Provide the [x, y] coordinate of the cell's center where the given text is located.  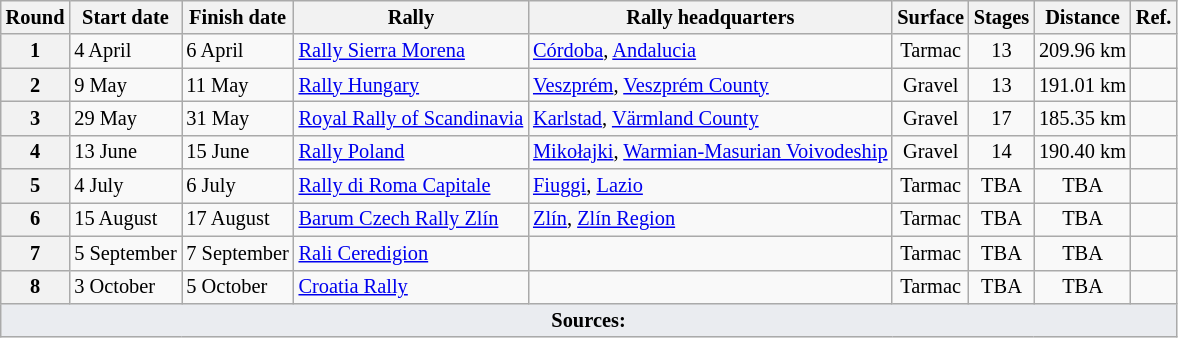
Sources: [589, 320]
13 June [125, 152]
Rali Ceredigion [411, 253]
17 [1002, 118]
Barum Czech Rally Zlín [411, 219]
Veszprém, Veszprém County [710, 85]
Rally di Roma Capitale [411, 186]
14 [1002, 152]
5 September [125, 253]
Croatia Rally [411, 287]
9 May [125, 85]
4 April [125, 51]
6 July [238, 186]
11 May [238, 85]
Round [36, 17]
3 October [125, 287]
Royal Rally of Scandinavia [411, 118]
190.40 km [1082, 152]
Distance [1082, 17]
4 July [125, 186]
31 May [238, 118]
Rally [411, 17]
3 [36, 118]
Rally Sierra Morena [411, 51]
15 August [125, 219]
Ref. [1154, 17]
6 April [238, 51]
15 June [238, 152]
17 August [238, 219]
Start date [125, 17]
5 October [238, 287]
7 [36, 253]
8 [36, 287]
2 [36, 85]
191.01 km [1082, 85]
1 [36, 51]
Zlín, Zlín Region [710, 219]
Surface [930, 17]
29 May [125, 118]
Fiuggi, Lazio [710, 186]
Rally Poland [411, 152]
Rally headquarters [710, 17]
Stages [1002, 17]
Mikołajki, Warmian-Masurian Voivodeship [710, 152]
185.35 km [1082, 118]
Karlstad, Värmland County [710, 118]
Córdoba, Andalucia [710, 51]
209.96 km [1082, 51]
5 [36, 186]
7 September [238, 253]
4 [36, 152]
Finish date [238, 17]
Rally Hungary [411, 85]
6 [36, 219]
